Identify which cell holds the provided text, then report its [X, Y] central coordinate. 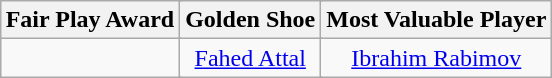
Fahed Attal [250, 58]
Fair Play Award [90, 20]
Ibrahim Rabimov [436, 58]
Most Valuable Player [436, 20]
Golden Shoe [250, 20]
